Detect which cell encompasses the target text, then output its [X, Y] center coordinate. 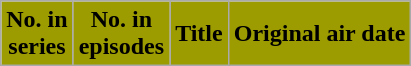
No. inepisodes [121, 34]
No. inseries [37, 34]
Original air date [320, 34]
Title [200, 34]
